Detect which cell encompasses the target text, then output its (x, y) center coordinate. 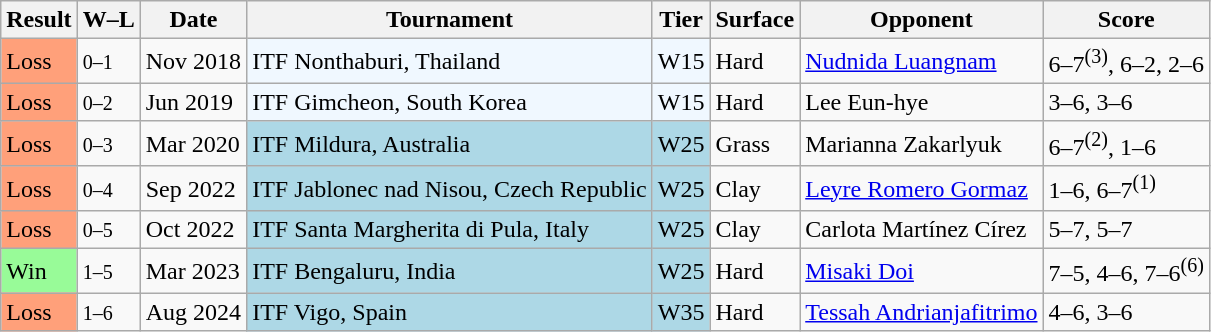
Tier (681, 20)
Date (193, 20)
Marianna Zakarlyuk (922, 144)
3–6, 3–6 (1126, 102)
0–4 (108, 188)
ITF Nonthaburi, Thailand (450, 62)
Lee Eun-hye (922, 102)
Opponent (922, 20)
1–6, 6–7(1) (1126, 188)
Grass (755, 144)
7–5, 4–6, 7–6(6) (1126, 272)
4–6, 3–6 (1126, 312)
Aug 2024 (193, 312)
ITF Jablonec nad Nisou, Czech Republic (450, 188)
Mar 2020 (193, 144)
Nudnida Luangnam (922, 62)
1–5 (108, 272)
Tournament (450, 20)
Carlota Martínez Círez (922, 230)
0–1 (108, 62)
Leyre Romero Gormaz (922, 188)
1–6 (108, 312)
0–2 (108, 102)
6–7(2), 1–6 (1126, 144)
ITF Vigo, Spain (450, 312)
Sep 2022 (193, 188)
0–3 (108, 144)
Result (39, 20)
Surface (755, 20)
W35 (681, 312)
Misaki Doi (922, 272)
Win (39, 272)
ITF Gimcheon, South Korea (450, 102)
ITF Mildura, Australia (450, 144)
ITF Bengaluru, India (450, 272)
0–5 (108, 230)
W–L (108, 20)
Tessah Andrianjafitrimo (922, 312)
Jun 2019 (193, 102)
Nov 2018 (193, 62)
Mar 2023 (193, 272)
6–7(3), 6–2, 2–6 (1126, 62)
Score (1126, 20)
Oct 2022 (193, 230)
5–7, 5–7 (1126, 230)
ITF Santa Margherita di Pula, Italy (450, 230)
